Capture the cell that displays the provided text and extract its (X, Y) central coordinate. 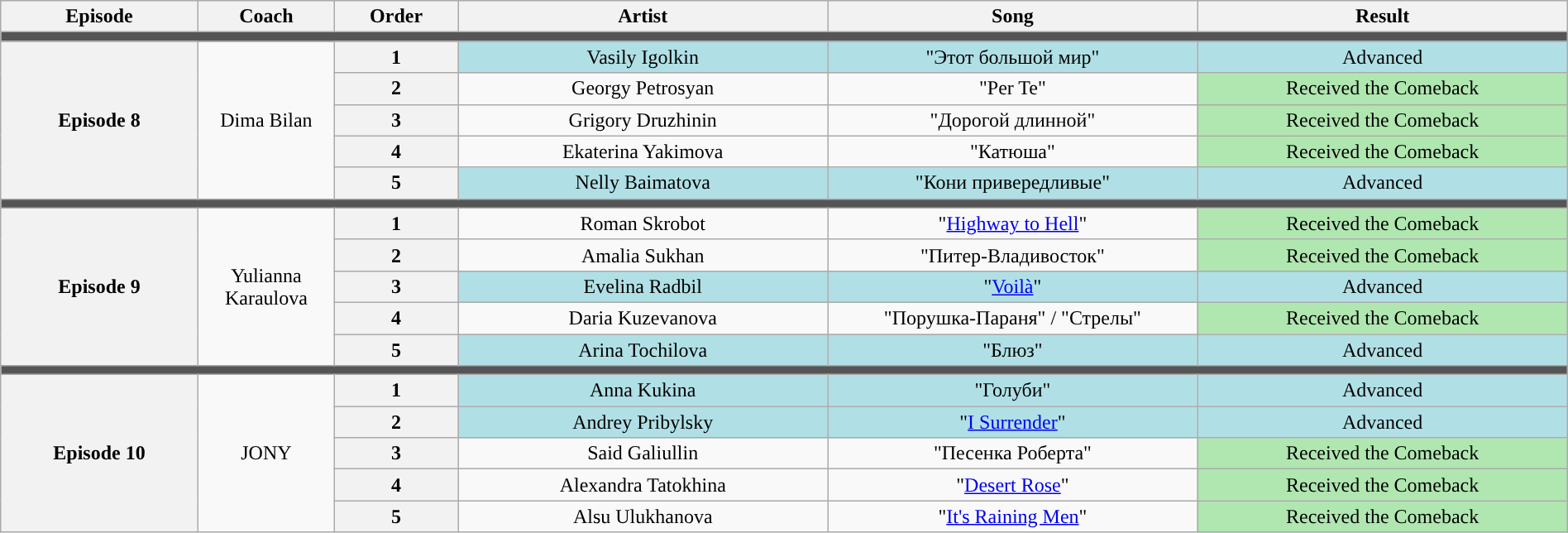
Roman Skrobot (643, 223)
Georgy Petrosyan (643, 89)
"Дорогой длинной" (1012, 120)
"Блюз" (1012, 350)
Artist (643, 17)
"Песенка Роберта" (1012, 454)
"Порушка-Параня" / "Стрелы" (1012, 318)
Evelina Radbil (643, 286)
"Этот большой мир" (1012, 57)
Song (1012, 17)
Result (1383, 17)
"It's Raining Men" (1012, 516)
Order (397, 17)
Episode 9 (99, 286)
Coach (266, 17)
"Highway to Hell" (1012, 223)
"Voilà" (1012, 286)
Episode (99, 17)
"Питер-Владивосток" (1012, 255)
Yulianna Karaulova (266, 286)
JONY (266, 454)
Dima Bilan (266, 120)
"I Surrender" (1012, 422)
"Per Te" (1012, 89)
Grigory Druzhinin (643, 120)
"Голуби" (1012, 391)
Daria Kuzevanova (643, 318)
Vasily Igolkin (643, 57)
"Кони привередливые" (1012, 183)
Alexandra Tatokhina (643, 485)
Anna Kukina (643, 391)
Said Galiullin (643, 454)
Episode 8 (99, 120)
Ekaterina Yakimova (643, 151)
Alsu Ulukhanova (643, 516)
Amalia Sukhan (643, 255)
Episode 10 (99, 454)
Arina Tochilova (643, 350)
Nelly Baimatova (643, 183)
"Катюша" (1012, 151)
"Desert Rose" (1012, 485)
Andrey Pribylsky (643, 422)
